Identify which cell holds the provided text, then report its [X, Y] central coordinate. 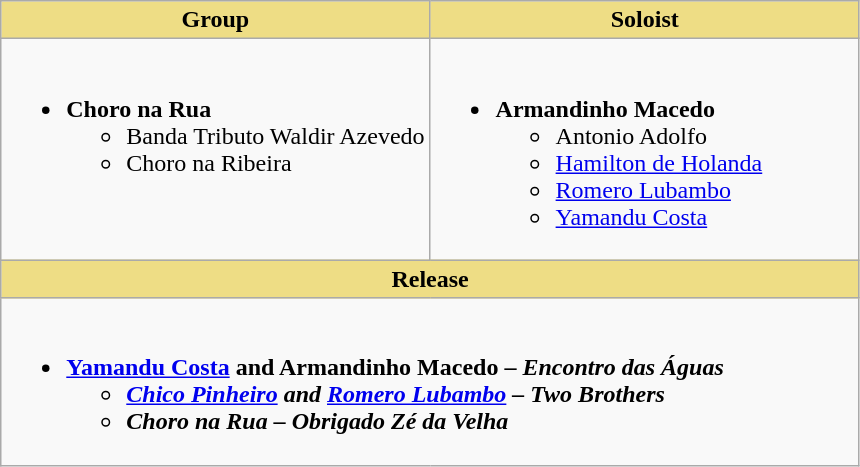
Armandinho MacedoAntonio AdolfoHamilton de HolandaRomero LubamboYamandu Costa [644, 150]
Release [430, 279]
Group [216, 20]
Choro na RuaBanda Tributo Waldir AzevedoChoro na Ribeira [216, 150]
Yamandu Costa and Armandinho Macedo – Encontro das ÁguasChico Pinheiro and Romero Lubambo – Two BrothersChoro na Rua – Obrigado Zé da Velha [430, 382]
Soloist [644, 20]
